Search for the cell housing the specified text and yield its [X, Y] center coordinate. 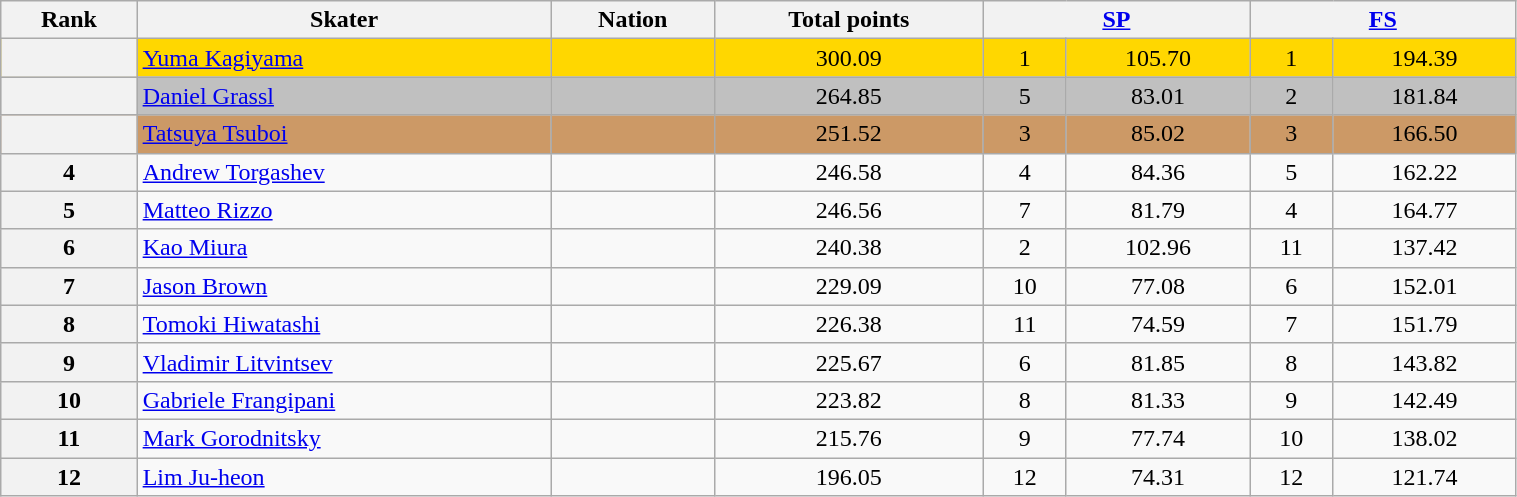
Skater [344, 20]
196.05 [848, 477]
Rank [69, 20]
Daniel Grassl [344, 96]
Nation [632, 20]
246.56 [848, 210]
74.31 [1158, 477]
142.49 [1424, 400]
225.67 [848, 362]
Kao Miura [344, 248]
Tomoki Hiwatashi [344, 324]
Lim Ju-heon [344, 477]
194.39 [1424, 58]
Mark Gorodnitsky [344, 438]
Andrew Torgashev [344, 172]
FS [1383, 20]
300.09 [848, 58]
77.74 [1158, 438]
166.50 [1424, 134]
215.76 [848, 438]
SP [1116, 20]
83.01 [1158, 96]
81.85 [1158, 362]
152.01 [1424, 286]
84.36 [1158, 172]
105.70 [1158, 58]
164.77 [1424, 210]
77.08 [1158, 286]
85.02 [1158, 134]
102.96 [1158, 248]
Matteo Rizzo [344, 210]
Tatsuya Tsuboi [344, 134]
Yuma Kagiyama [344, 58]
251.52 [848, 134]
Total points [848, 20]
81.79 [1158, 210]
74.59 [1158, 324]
246.58 [848, 172]
223.82 [848, 400]
Vladimir Litvintsev [344, 362]
151.79 [1424, 324]
137.42 [1424, 248]
240.38 [848, 248]
121.74 [1424, 477]
81.33 [1158, 400]
181.84 [1424, 96]
138.02 [1424, 438]
Jason Brown [344, 286]
229.09 [848, 286]
Gabriele Frangipani [344, 400]
264.85 [848, 96]
143.82 [1424, 362]
162.22 [1424, 172]
226.38 [848, 324]
